Capture the cell that displays the provided text and extract its (x, y) central coordinate. 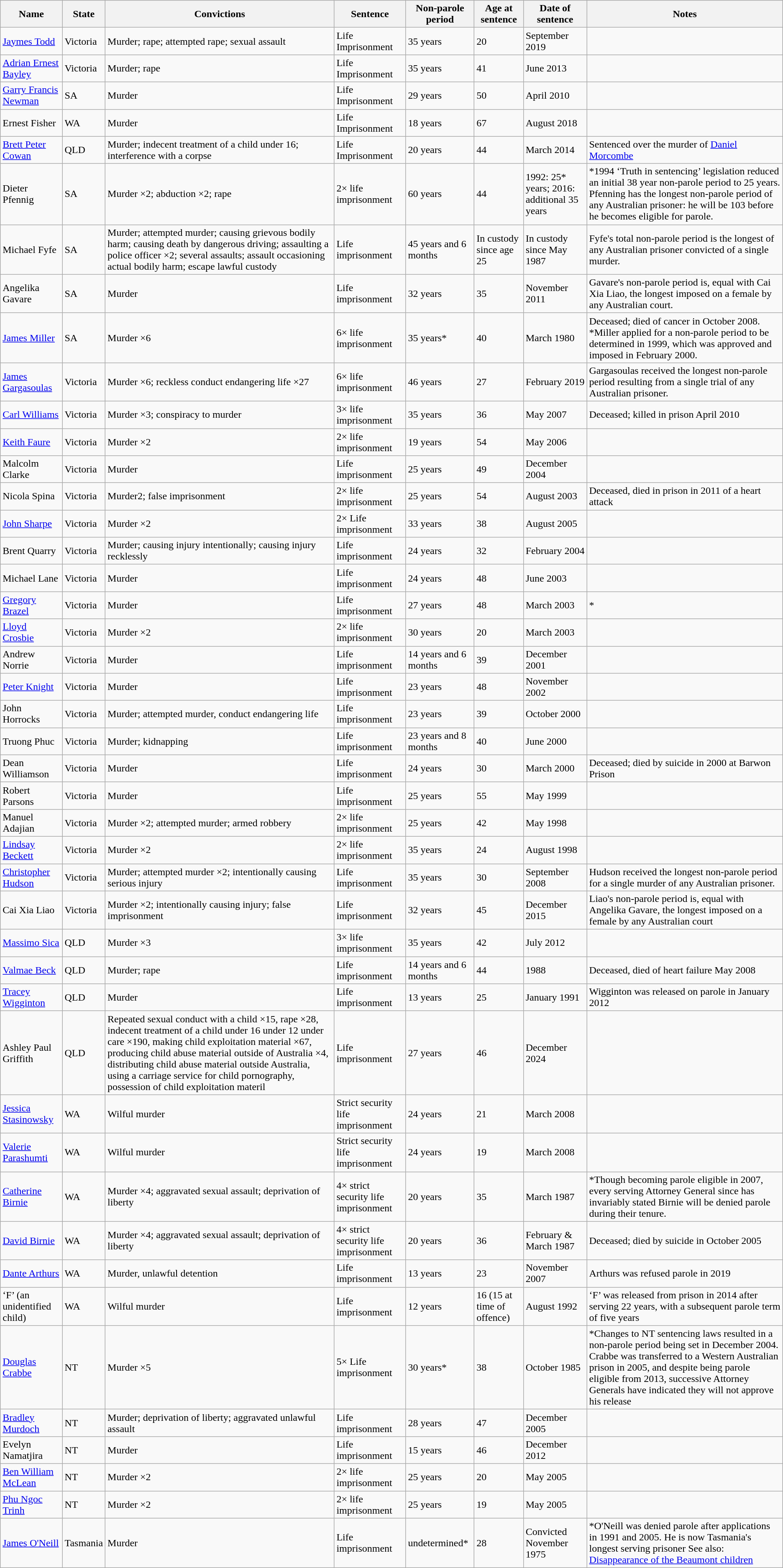
In custody since age 25 (499, 249)
March 2014 (555, 150)
John Sharpe (31, 524)
Robert Parsons (31, 795)
Notes (685, 14)
Murder ×2; attempted murder; armed robbery (220, 823)
Ben William McLean (31, 1477)
April 2010 (555, 95)
Deceased, died of heart failure May 2008 (685, 970)
Garry Francis Newman (31, 95)
James Miller (31, 338)
28 (499, 1543)
Non-parole period (440, 14)
August 2018 (555, 123)
Murder; rape; attempted rape; sexual assault (220, 41)
Wigginton was released on parole in January 2012 (685, 998)
Murder; attempted murder, conduct endangering life (220, 714)
Cai Xia Liao (31, 910)
Brett Peter Cowan (31, 150)
November 2002 (555, 687)
February & March 1987 (555, 1241)
Jessica Stasinowsky (31, 1114)
Murder2; false imprisonment (220, 497)
Malcolm Clarke (31, 469)
15 years (440, 1450)
28 years (440, 1422)
Age at sentence (499, 14)
Murder; indecent treatment of a child under 16; interference with a corpse (220, 150)
March 1980 (555, 338)
Convicted November 1975 (555, 1543)
Deceased; died by suicide in 2000 at Barwon Prison (685, 769)
December 2015 (555, 910)
December 2005 (555, 1422)
Ashley Paul Griffith (31, 1053)
33 years (440, 524)
18 years (440, 123)
Dean Williamson (31, 769)
May 2006 (555, 442)
June 2013 (555, 69)
Murder; deprivation of liberty; aggravated unlawful assault (220, 1422)
In custody since May 1987 (555, 249)
August 1992 (555, 1306)
Andrew Norrie (31, 660)
Massimo Sica (31, 943)
55 (499, 795)
undetermined* (440, 1543)
Michael Lane (31, 578)
35 years* (440, 338)
Valerie Parashumti (31, 1152)
Convictions (220, 14)
Truong Phuc (31, 741)
25 (499, 998)
Catherine Birnie (31, 1197)
Murder ×5 (220, 1367)
Murder ×2; intentionally causing injury; false imprisonment (220, 910)
Murder ×6; reckless conduct endangering life ×27 (220, 382)
October 1985 (555, 1367)
Deceased, died in prison in 2011 of a heart attack (685, 497)
Evelyn Namatjira (31, 1450)
Murder ×3 (220, 943)
June 2000 (555, 741)
Ernest Fisher (31, 123)
30 years (440, 632)
December 2024 (555, 1053)
Dieter Pfennig (31, 194)
Murder, unlawful detention (220, 1274)
August 2003 (555, 497)
Sentenced over the murder of Daniel Morcombe (685, 150)
July 2012 (555, 943)
Carl Williams (31, 415)
5× Life imprisonment (370, 1367)
1992: 25* years; 2016: additional 35 years (555, 194)
Name (31, 14)
Phu Ngoc Trinh (31, 1504)
Bradley Murdoch (31, 1422)
November 2011 (555, 294)
Gargasoulas received the longest non-parole period resulting from a single trial of any Australian prisoner. (685, 382)
Manuel Adajian (31, 823)
September 2008 (555, 877)
May 1999 (555, 795)
41 (499, 69)
November 2007 (555, 1274)
2× Life imprisonment (370, 524)
Liao's non-parole period is, equal with Angelika Gavare, the longest imposed on a female by any Australian court (685, 910)
Murder ×2; abduction ×2; rape (220, 194)
Date of sentence (555, 14)
Nicola Spina (31, 497)
Murder; attempted murder ×2; intentionally causing serious injury (220, 877)
‘F’ (an unidentified child) (31, 1306)
James O'Neill (31, 1543)
Michael Fyfe (31, 249)
August 2005 (555, 524)
Adrian Ernest Bayley (31, 69)
Gregory Brazel (31, 605)
February 2019 (555, 382)
30 years* (440, 1367)
October 2000 (555, 714)
24 (499, 850)
Sentence (370, 14)
Arthurs was refused parole in 2019 (685, 1274)
Jaymes Todd (31, 41)
Murder; causing injury intentionally; causing injury recklessly (220, 551)
August 1998 (555, 850)
James Gargasoulas (31, 382)
May 1998 (555, 823)
45 (499, 910)
Peter Knight (31, 687)
Murder ×3; conspiracy to murder (220, 415)
December 2004 (555, 469)
Valmae Beck (31, 970)
Brent Quarry (31, 551)
Lindsay Beckett (31, 850)
45 years and 6 months (440, 249)
Murder; kidnapping (220, 741)
19 years (440, 442)
67 (499, 123)
State (84, 14)
50 (499, 95)
February 2004 (555, 551)
December 2001 (555, 660)
‘F’ was released from prison in 2014 after serving 22 years, with a subsequent parole term of five years (685, 1306)
June 2003 (555, 578)
16 (15 at time of offence) (499, 1306)
23 years and 8 months (440, 741)
1988 (555, 970)
Douglas Crabbe (31, 1367)
49 (499, 469)
Gavare's non-parole period is, equal with Cai Xia Liao, the longest imposed on a female by any Australian court. (685, 294)
23 (499, 1274)
John Horrocks (31, 714)
September 2019 (555, 41)
60 years (440, 194)
Deceased; died by suicide in October 2005 (685, 1241)
21 (499, 1114)
Dante Arthurs (31, 1274)
May 2007 (555, 415)
47 (499, 1422)
Tasmania (84, 1543)
Christopher Hudson (31, 877)
* (685, 605)
29 years (440, 95)
December 2012 (555, 1450)
Hudson received the longest non-parole period for a single murder of any Australian prisoner. (685, 877)
12 years (440, 1306)
Deceased; killed in prison April 2010 (685, 415)
March 1987 (555, 1197)
Keith Faure (31, 442)
Lloyd Crosbie (31, 632)
46 years (440, 382)
Angelika Gavare (31, 294)
Murder ×6 (220, 338)
David Birnie (31, 1241)
27 (499, 382)
Tracey Wigginton (31, 998)
January 1991 (555, 998)
Fyfe's total non-parole period is the longest of any Australian prisoner convicted of a single murder. (685, 249)
March 2000 (555, 769)
32 (499, 551)
